Find where the given text appears and provide that cell's center as [X, Y] coordinate. 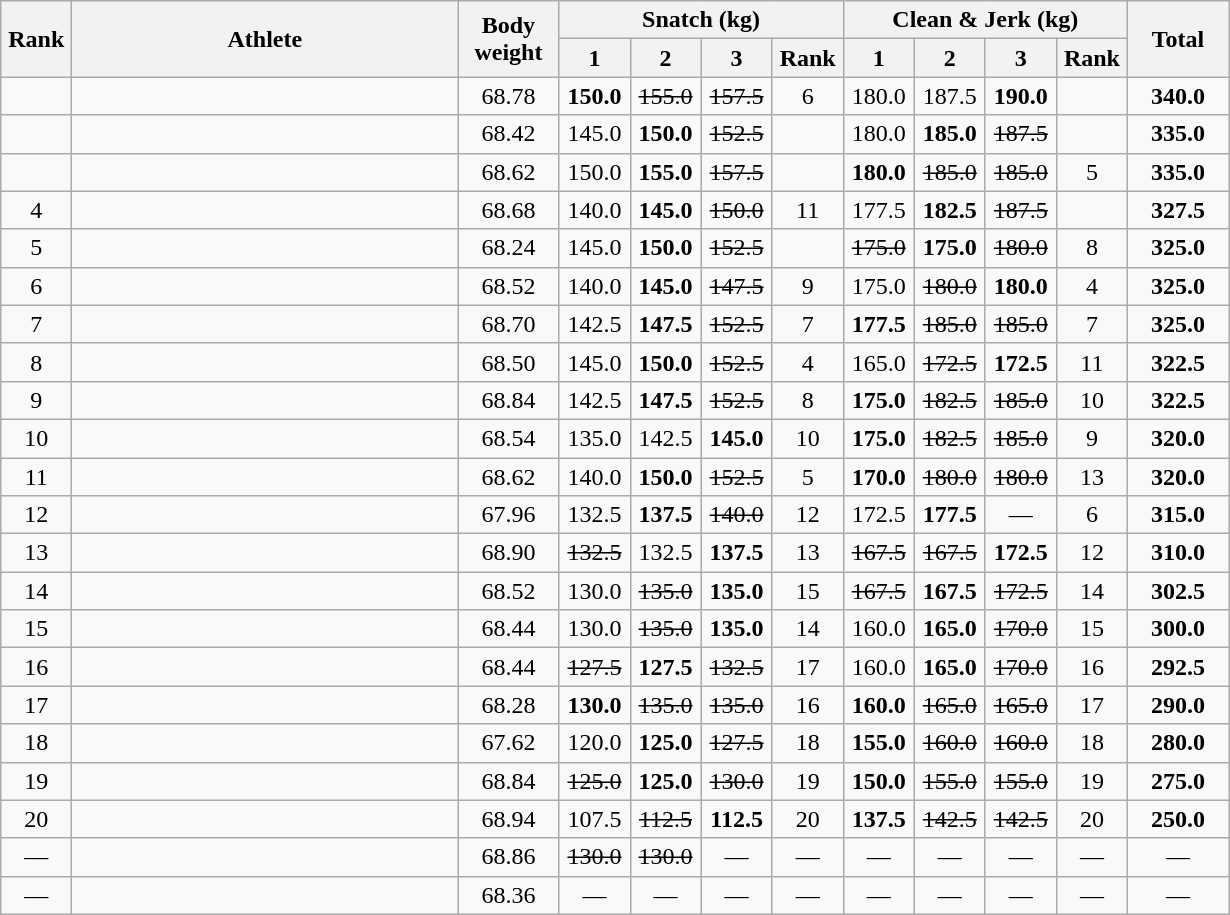
68.36 [508, 895]
107.5 [594, 819]
Body weight [508, 39]
190.0 [1020, 96]
290.0 [1178, 705]
120.0 [594, 743]
250.0 [1178, 819]
68.70 [508, 324]
310.0 [1178, 553]
Total [1178, 39]
68.54 [508, 438]
302.5 [1178, 591]
Snatch (kg) [701, 20]
275.0 [1178, 781]
68.24 [508, 248]
67.96 [508, 515]
Clean & Jerk (kg) [985, 20]
68.68 [508, 210]
327.5 [1178, 210]
68.94 [508, 819]
Athlete [265, 39]
68.42 [508, 134]
68.28 [508, 705]
315.0 [1178, 515]
300.0 [1178, 629]
68.90 [508, 553]
68.86 [508, 857]
67.62 [508, 743]
340.0 [1178, 96]
292.5 [1178, 667]
68.50 [508, 362]
68.78 [508, 96]
280.0 [1178, 743]
